Return (x, y) of the center of cell containing provided text 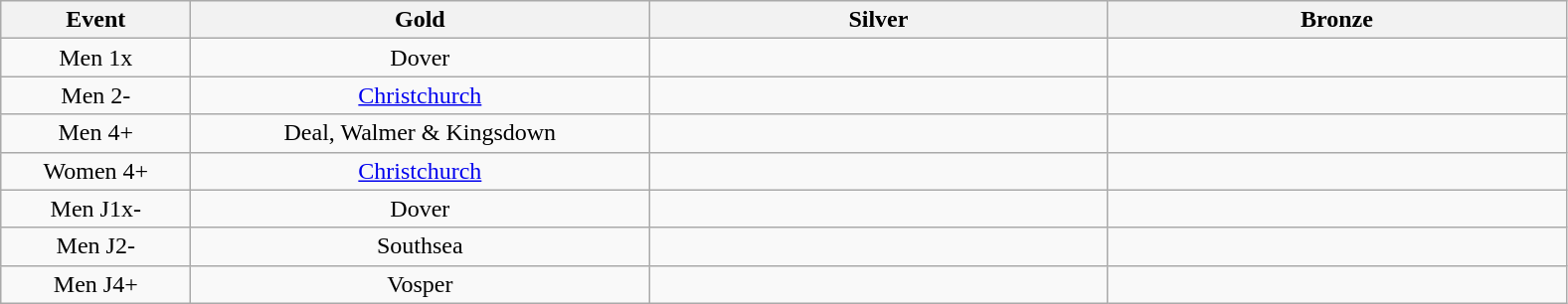
Bronze (1336, 20)
Men 2- (95, 95)
Men 1x (95, 58)
Women 4+ (95, 171)
Silver (879, 20)
Men J1x- (95, 209)
Deal, Walmer & Kingsdown (420, 133)
Men 4+ (95, 133)
Vosper (420, 284)
Men J4+ (95, 284)
Men J2- (95, 246)
Gold (420, 20)
Southsea (420, 246)
Event (95, 20)
